Identify which cell holds the provided text, then report its (x, y) central coordinate. 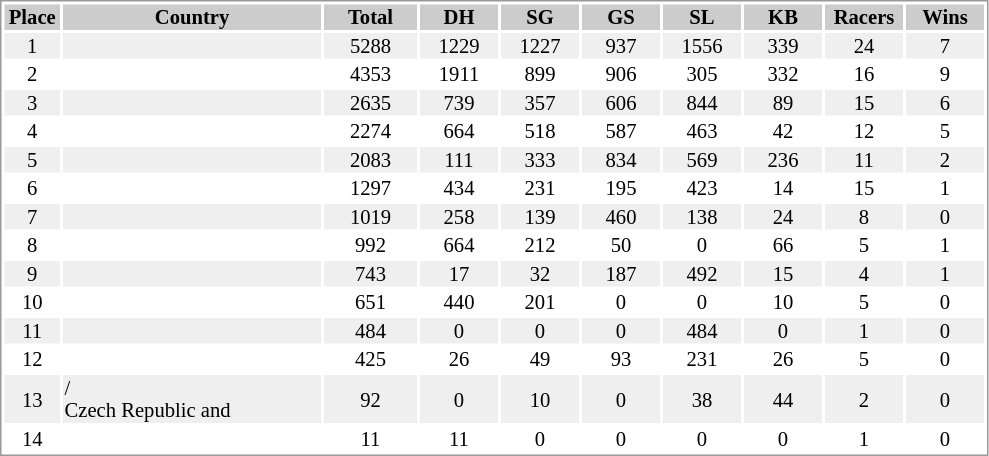
42 (783, 131)
1019 (370, 217)
357 (540, 103)
844 (702, 103)
4353 (370, 75)
1297 (370, 189)
50 (621, 245)
SG (540, 17)
339 (783, 46)
Place (32, 17)
258 (459, 217)
Racers (864, 17)
89 (783, 103)
425 (370, 359)
651 (370, 303)
3 (32, 103)
187 (621, 274)
139 (540, 217)
/Czech Republic and (192, 399)
201 (540, 303)
899 (540, 75)
92 (370, 399)
195 (621, 189)
16 (864, 75)
17 (459, 274)
569 (702, 160)
236 (783, 160)
Total (370, 17)
DH (459, 17)
49 (540, 359)
906 (621, 75)
2083 (370, 160)
32 (540, 274)
587 (621, 131)
13 (32, 399)
138 (702, 217)
834 (621, 160)
518 (540, 131)
1911 (459, 75)
739 (459, 103)
KB (783, 17)
992 (370, 245)
743 (370, 274)
GS (621, 17)
606 (621, 103)
2635 (370, 103)
SL (702, 17)
1229 (459, 46)
66 (783, 245)
937 (621, 46)
93 (621, 359)
Wins (945, 17)
332 (783, 75)
440 (459, 303)
44 (783, 399)
492 (702, 274)
434 (459, 189)
333 (540, 160)
Country (192, 17)
212 (540, 245)
38 (702, 399)
305 (702, 75)
1556 (702, 46)
463 (702, 131)
460 (621, 217)
111 (459, 160)
2274 (370, 131)
5288 (370, 46)
423 (702, 189)
1227 (540, 46)
